Pinpoint the cell where the given text exists, returning its (X, Y) midpoint coordinate. 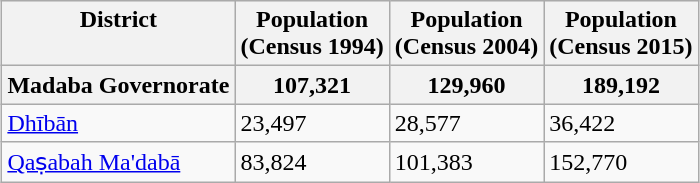
23,497 (312, 123)
101,383 (466, 162)
107,321 (312, 85)
28,577 (466, 123)
129,960 (466, 85)
District (118, 34)
Population(Census 1994) (312, 34)
83,824 (312, 162)
Population(Census 2015) (621, 34)
Population(Census 2004) (466, 34)
Madaba Governorate (118, 85)
189,192 (621, 85)
152,770 (621, 162)
Dhībān (118, 123)
Qaṣabah Ma'dabā (118, 162)
36,422 (621, 123)
